Return [X, Y] of the center of cell containing provided text 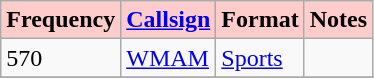
Format [260, 20]
570 [61, 58]
Notes [338, 20]
Sports [260, 58]
Callsign [168, 20]
Frequency [61, 20]
WMAM [168, 58]
